Capture the cell that displays the provided text and extract its [x, y] central coordinate. 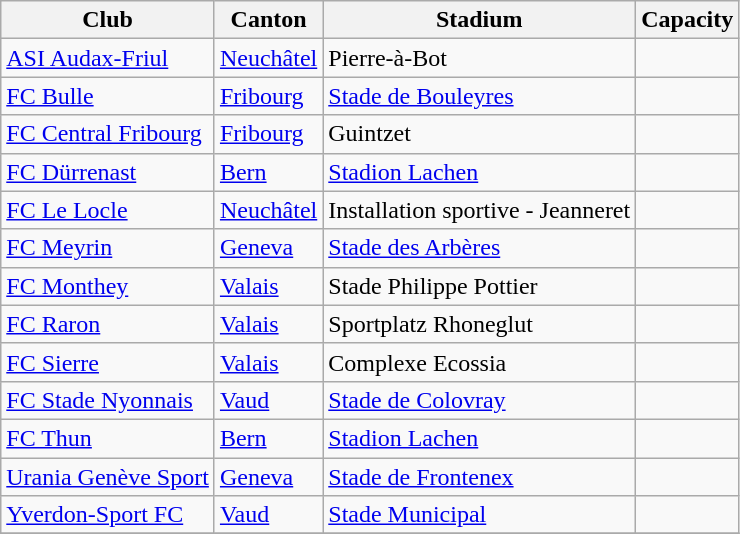
Stade des Arbères [480, 248]
Installation sportive - Jeanneret [480, 210]
Urania Genève Sport [108, 477]
Stade Municipal [480, 515]
Pierre-à-Bot [480, 58]
Stade de Colovray [480, 400]
Club [108, 20]
FC Thun [108, 438]
FC Dürrenast [108, 172]
FC Bulle [108, 96]
Stadium [480, 20]
Yverdon-Sport FC [108, 515]
Stade de Bouleyres [480, 96]
FC Raron [108, 324]
Capacity [688, 20]
Complexe Ecossia [480, 362]
Stade de Frontenex [480, 477]
FC Monthey [108, 286]
FC Meyrin [108, 248]
FC Central Fribourg [108, 134]
FC Stade Nyonnais [108, 400]
ASI Audax-Friul [108, 58]
Stade Philippe Pottier [480, 286]
Sportplatz Rhoneglut [480, 324]
Guintzet [480, 134]
FC Le Locle [108, 210]
FC Sierre [108, 362]
Canton [268, 20]
